Capture the cell that displays the provided text and extract its [x, y] central coordinate. 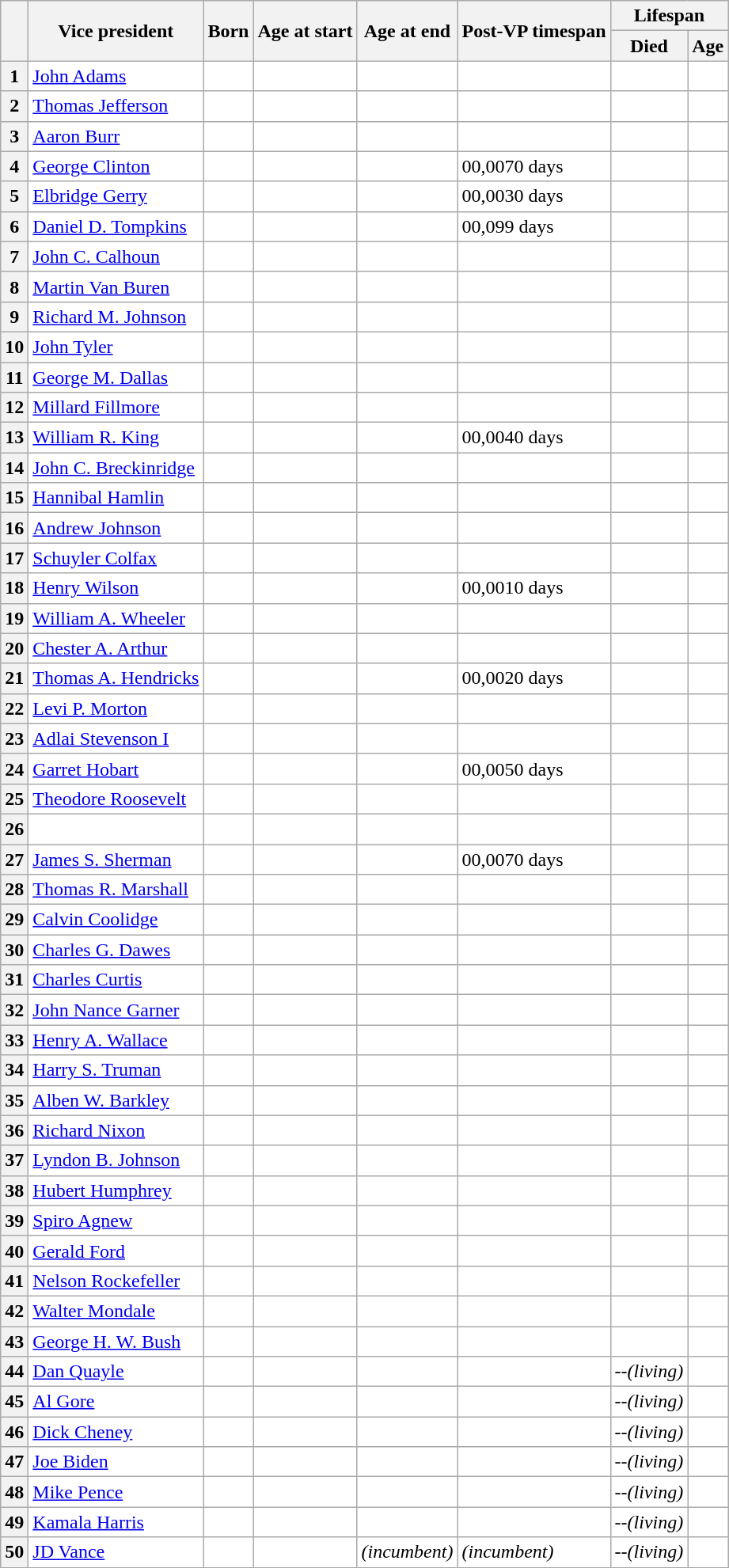
13 [14, 438]
48 [14, 1492]
Age at start [306, 31]
27 [14, 859]
23 [14, 738]
11 [14, 378]
Alben W. Barkley [116, 1100]
Daniel D. Tompkins [116, 226]
Vice president [116, 31]
22 [14, 708]
Lyndon B. Johnson [116, 1160]
20 [14, 648]
Spiro Agnew [116, 1221]
25 [14, 799]
26 [14, 829]
Lifespan [670, 16]
36 [14, 1130]
5 [14, 196]
Millard Fillmore [116, 408]
Walter Mondale [116, 1311]
4 [14, 166]
32 [14, 1010]
00,0040 days [533, 438]
Schuyler Colfax [116, 558]
00,0020 days [533, 678]
Garret Hobart [116, 769]
33 [14, 1040]
Henry A. Wallace [116, 1040]
Richard M. Johnson [116, 317]
28 [14, 890]
John C. Breckinridge [116, 468]
Martin Van Buren [116, 287]
00,0050 days [533, 769]
William A. Wheeler [116, 618]
Thomas Jefferson [116, 106]
1 [14, 76]
George M. Dallas [116, 378]
43 [14, 1342]
John Nance Garner [116, 1010]
Andrew Johnson [116, 528]
Richard Nixon [116, 1130]
30 [14, 950]
Calvin Coolidge [116, 920]
Dick Cheney [116, 1432]
18 [14, 588]
Nelson Rockefeller [116, 1281]
Al Gore [116, 1402]
Age [708, 46]
Thomas A. Hendricks [116, 678]
21 [14, 678]
John Adams [116, 76]
Chester A. Arthur [116, 648]
Died [649, 46]
37 [14, 1160]
Dan Quayle [116, 1372]
24 [14, 769]
14 [14, 468]
35 [14, 1100]
49 [14, 1522]
3 [14, 136]
17 [14, 558]
9 [14, 317]
JD Vance [116, 1552]
47 [14, 1462]
39 [14, 1221]
Adlai Stevenson I [116, 738]
Hannibal Hamlin [116, 498]
31 [14, 980]
15 [14, 498]
George H. W. Bush [116, 1342]
George Clinton [116, 166]
Henry Wilson [116, 588]
Mike Pence [116, 1492]
38 [14, 1190]
12 [14, 408]
James S. Sherman [116, 859]
45 [14, 1402]
00,0030 days [533, 196]
19 [14, 618]
Hubert Humphrey [116, 1190]
Aaron Burr [116, 136]
6 [14, 226]
Joe Biden [116, 1462]
41 [14, 1281]
44 [14, 1372]
2 [14, 106]
Born [228, 31]
00,099 days [533, 226]
Thomas R. Marshall [116, 890]
42 [14, 1311]
William R. King [116, 438]
Post-VP timespan [533, 31]
8 [14, 287]
Charles G. Dawes [116, 950]
34 [14, 1070]
John Tyler [116, 347]
Charles Curtis [116, 980]
Harry S. Truman [116, 1070]
Kamala Harris [116, 1522]
Theodore Roosevelt [116, 799]
Elbridge Gerry [116, 196]
Gerald Ford [116, 1251]
Age at end [407, 31]
10 [14, 347]
7 [14, 256]
29 [14, 920]
16 [14, 528]
00,0010 days [533, 588]
50 [14, 1552]
John C. Calhoun [116, 256]
Levi P. Morton [116, 708]
46 [14, 1432]
40 [14, 1251]
